Identify which cell holds the provided text, then report its (X, Y) central coordinate. 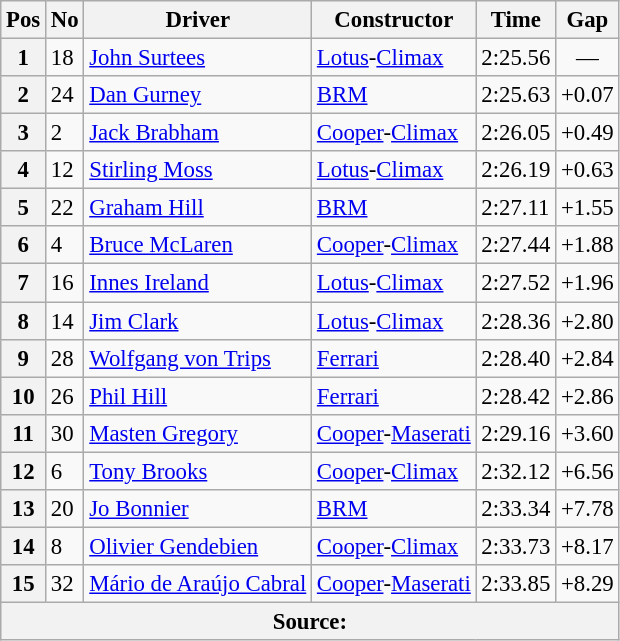
+0.07 (588, 95)
Jim Clark (198, 321)
Masten Gregory (198, 433)
Mário de Araújo Cabral (198, 584)
+0.49 (588, 133)
24 (65, 95)
9 (24, 358)
Source: (310, 621)
2:26.19 (516, 170)
22 (65, 208)
+2.86 (588, 396)
2:28.42 (516, 396)
7 (24, 283)
Constructor (394, 20)
28 (65, 358)
Innes Ireland (198, 283)
10 (24, 396)
+3.60 (588, 433)
Graham Hill (198, 208)
Olivier Gendebien (198, 546)
+2.80 (588, 321)
2:29.16 (516, 433)
30 (65, 433)
2:26.05 (516, 133)
Stirling Moss (198, 170)
32 (65, 584)
Wolfgang von Trips (198, 358)
+1.96 (588, 283)
+6.56 (588, 471)
2:27.52 (516, 283)
13 (24, 509)
2:28.36 (516, 321)
Dan Gurney (198, 95)
2:27.11 (516, 208)
Phil Hill (198, 396)
+8.17 (588, 546)
26 (65, 396)
Driver (198, 20)
2:28.40 (516, 358)
No (65, 20)
2:33.34 (516, 509)
Jack Brabham (198, 133)
Time (516, 20)
2:33.73 (516, 546)
2:27.44 (516, 245)
+7.78 (588, 509)
Jo Bonnier (198, 509)
+0.63 (588, 170)
Bruce McLaren (198, 245)
+8.29 (588, 584)
+2.84 (588, 358)
Pos (24, 20)
5 (24, 208)
John Surtees (198, 58)
20 (65, 509)
Gap (588, 20)
2:25.63 (516, 95)
2:32.12 (516, 471)
Tony Brooks (198, 471)
2:25.56 (516, 58)
— (588, 58)
+1.55 (588, 208)
+1.88 (588, 245)
15 (24, 584)
16 (65, 283)
11 (24, 433)
2:33.85 (516, 584)
1 (24, 58)
3 (24, 133)
18 (65, 58)
